Determine the (x, y) coordinate at the center of the cell enclosing the given text.  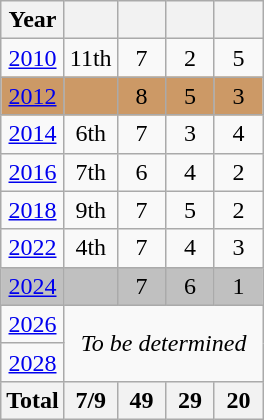
2024 (33, 286)
6th (90, 134)
2026 (33, 324)
2010 (33, 58)
8 (142, 96)
49 (142, 400)
2028 (33, 362)
Total (33, 400)
11th (90, 58)
2014 (33, 134)
7/9 (90, 400)
2012 (33, 96)
9th (90, 210)
Year (33, 20)
20 (238, 400)
29 (190, 400)
7th (90, 172)
4th (90, 248)
1 (238, 286)
2016 (33, 172)
2022 (33, 248)
2018 (33, 210)
To be determined (164, 343)
